Capture the cell that displays the provided text and extract its [X, Y] central coordinate. 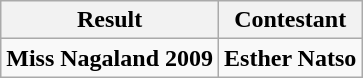
Result [110, 20]
Contestant [290, 20]
Miss Nagaland 2009 [110, 58]
Esther Natso [290, 58]
